Determine the (X, Y) coordinate at the center of the cell enclosing the given text.  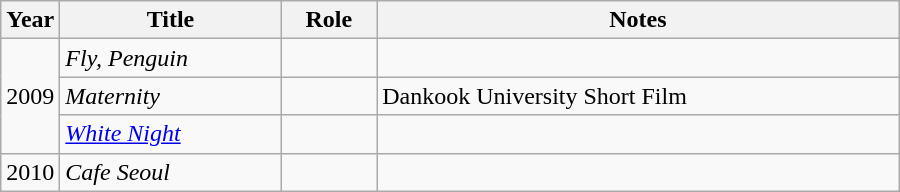
Role (329, 20)
White Night (170, 134)
Notes (638, 20)
Dankook University Short Film (638, 96)
Cafe Seoul (170, 172)
2010 (30, 172)
Title (170, 20)
Year (30, 20)
2009 (30, 96)
Maternity (170, 96)
Fly, Penguin (170, 58)
